Identify which cell holds the provided text, then report its (x, y) central coordinate. 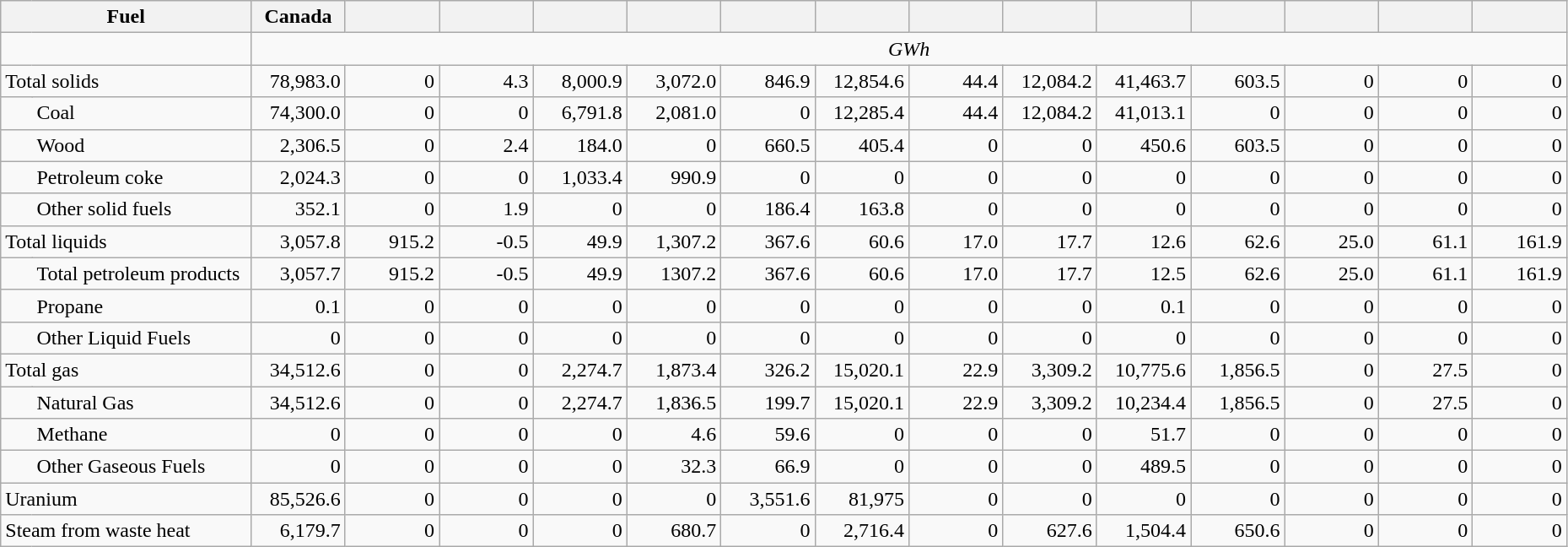
627.6 (1049, 531)
3,551.6 (768, 499)
1,504.4 (1144, 531)
Uranium (127, 499)
Fuel (127, 17)
3,072.0 (673, 81)
32.3 (673, 467)
41,463.7 (1144, 81)
8,000.9 (580, 81)
846.9 (768, 81)
2,306.5 (299, 145)
Other Gaseous Fuels (142, 467)
Other solid fuels (142, 209)
199.7 (768, 403)
12,854.6 (862, 81)
78,983.0 (299, 81)
1,836.5 (673, 403)
6,791.8 (580, 113)
41,013.1 (1144, 113)
4.3 (486, 81)
12,285.4 (862, 113)
Propane (142, 306)
59.6 (768, 435)
Total liquids (127, 241)
12.6 (1144, 241)
74,300.0 (299, 113)
450.6 (1144, 145)
51.7 (1144, 435)
3,057.7 (299, 273)
990.9 (673, 177)
Total solids (127, 81)
1307.2 (673, 273)
Canada (299, 17)
Other Liquid Fuels (142, 338)
66.9 (768, 467)
Steam from waste heat (127, 531)
2,081.0 (673, 113)
680.7 (673, 531)
GWh (909, 49)
Petroleum coke (142, 177)
2,716.4 (862, 531)
660.5 (768, 145)
6,179.7 (299, 531)
4.6 (673, 435)
Total gas (127, 370)
184.0 (580, 145)
12.5 (1144, 273)
2.4 (486, 145)
489.5 (1144, 467)
326.2 (768, 370)
Natural Gas (142, 403)
186.4 (768, 209)
3,057.8 (299, 241)
Coal (142, 113)
1,873.4 (673, 370)
650.6 (1238, 531)
10,775.6 (1144, 370)
405.4 (862, 145)
352.1 (299, 209)
Wood (142, 145)
1,033.4 (580, 177)
1,307.2 (673, 241)
81,975 (862, 499)
Total petroleum products (142, 273)
85,526.6 (299, 499)
163.8 (862, 209)
10,234.4 (1144, 403)
2,024.3 (299, 177)
1.9 (486, 209)
Methane (142, 435)
